Search for the cell housing the specified text and yield its [x, y] center coordinate. 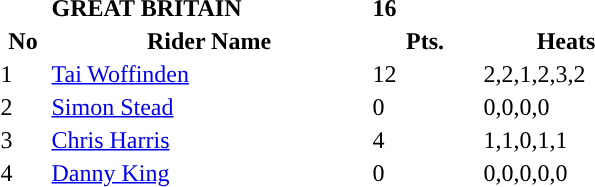
Simon Stead [209, 107]
4 [425, 140]
Pts. [425, 41]
12 [425, 74]
Rider Name [209, 41]
Chris Harris [209, 140]
0 [425, 107]
Tai Woffinden [209, 74]
